Search for the cell housing the specified text and yield its (X, Y) center coordinate. 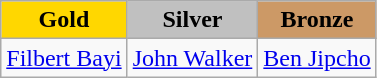
Filbert Bayi (64, 58)
John Walker (192, 58)
Silver (192, 20)
Ben Jipcho (317, 58)
Bronze (317, 20)
Gold (64, 20)
